Locate the cell with the specified text and output its (X, Y) center coordinate. 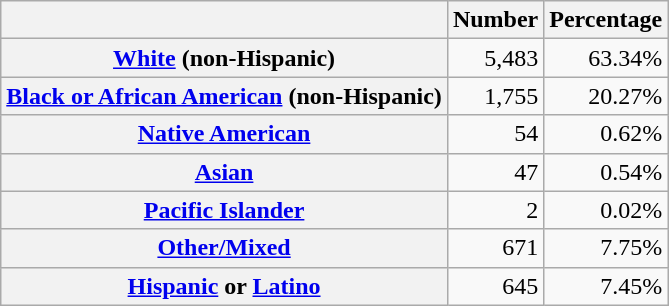
20.27% (606, 96)
671 (495, 248)
7.45% (606, 286)
0.54% (606, 172)
Number (495, 20)
Native American (224, 134)
Hispanic or Latino (224, 286)
63.34% (606, 58)
White (non-Hispanic) (224, 58)
2 (495, 210)
0.02% (606, 210)
645 (495, 286)
7.75% (606, 248)
Asian (224, 172)
54 (495, 134)
Percentage (606, 20)
Black or African American (non-Hispanic) (224, 96)
Other/Mixed (224, 248)
5,483 (495, 58)
47 (495, 172)
0.62% (606, 134)
1,755 (495, 96)
Pacific Islander (224, 210)
